Return [X, Y] of the center of cell containing provided text 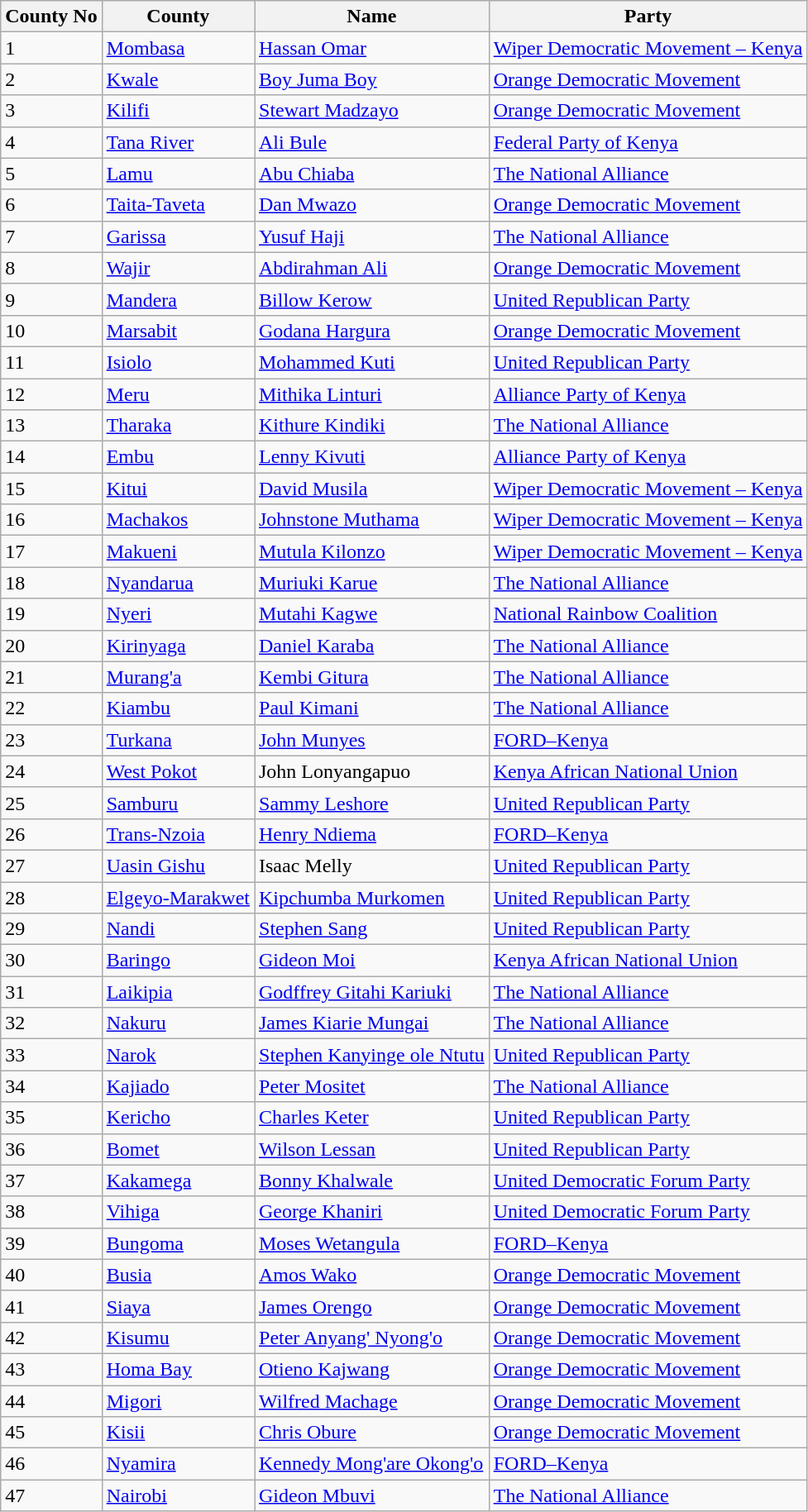
Mithika Linturi [372, 394]
Mutahi Kagwe [372, 614]
21 [51, 677]
Stewart Madzayo [372, 111]
Gideon Mbuvi [372, 1495]
37 [51, 1181]
Peter Mositet [372, 1086]
27 [51, 866]
Mombasa [178, 48]
28 [51, 897]
4 [51, 142]
Bonny Khalwale [372, 1181]
Kithure Kindiki [372, 426]
Kisii [178, 1433]
34 [51, 1086]
John Lonyangapuo [372, 771]
Name [372, 17]
Abu Chiaba [372, 174]
Kajiado [178, 1086]
29 [51, 929]
12 [51, 394]
47 [51, 1495]
45 [51, 1433]
Makueni [178, 551]
Henry Ndiema [372, 834]
Elgeyo-Marakwet [178, 897]
Siaya [178, 1306]
County [178, 17]
22 [51, 708]
James Kiarie Mungai [372, 1023]
Party [648, 17]
Kitui [178, 489]
32 [51, 1023]
31 [51, 992]
Uasin Gishu [178, 866]
George Khaniri [372, 1212]
Laikipia [178, 992]
Peter Anyang' Nyong'o [372, 1338]
39 [51, 1243]
Moses Wetangula [372, 1243]
11 [51, 362]
Stephen Kanyinge ole Ntutu [372, 1055]
Bungoma [178, 1243]
Homa Bay [178, 1369]
Otieno Kajwang [372, 1369]
West Pokot [178, 771]
41 [51, 1306]
Kipchumba Murkomen [372, 897]
Kiambu [178, 708]
23 [51, 740]
Kericho [178, 1118]
46 [51, 1464]
Isaac Melly [372, 866]
13 [51, 426]
Nandi [178, 929]
Wilson Lessan [372, 1149]
8 [51, 268]
Abdirahman Ali [372, 268]
Godffrey Gitahi Kariuki [372, 992]
Machakos [178, 520]
Embu [178, 457]
Mandera [178, 299]
Kirinyaga [178, 646]
33 [51, 1055]
Hassan Omar [372, 48]
10 [51, 331]
National Rainbow Coalition [648, 614]
5 [51, 174]
Kakamega [178, 1181]
Gideon Moi [372, 961]
Lamu [178, 174]
Mohammed Kuti [372, 362]
Tharaka [178, 426]
Bomet [178, 1149]
40 [51, 1275]
Ali Bule [372, 142]
Tana River [178, 142]
James Orengo [372, 1306]
Muriuki Karue [372, 583]
Kisumu [178, 1338]
26 [51, 834]
Kennedy Mong'are Okong'o [372, 1464]
14 [51, 457]
Nakuru [178, 1023]
County No [51, 17]
Yusuf Haji [372, 236]
Nairobi [178, 1495]
Narok [178, 1055]
Trans-Nzoia [178, 834]
Mutula Kilonzo [372, 551]
Daniel Karaba [372, 646]
David Musila [372, 489]
Murang'a [178, 677]
16 [51, 520]
Taita-Taveta [178, 205]
Billow Kerow [372, 299]
43 [51, 1369]
Chris Obure [372, 1433]
Marsabit [178, 331]
35 [51, 1118]
Godana Hargura [372, 331]
15 [51, 489]
Boy Juma Boy [372, 79]
Nyamira [178, 1464]
Garissa [178, 236]
Lenny Kivuti [372, 457]
Charles Keter [372, 1118]
6 [51, 205]
Baringo [178, 961]
36 [51, 1149]
2 [51, 79]
1 [51, 48]
Stephen Sang [372, 929]
Kilifi [178, 111]
19 [51, 614]
9 [51, 299]
24 [51, 771]
3 [51, 111]
Sammy Leshore [372, 803]
20 [51, 646]
44 [51, 1401]
Isiolo [178, 362]
42 [51, 1338]
Nyeri [178, 614]
38 [51, 1212]
Migori [178, 1401]
Samburu [178, 803]
John Munyes [372, 740]
30 [51, 961]
Wajir [178, 268]
Federal Party of Kenya [648, 142]
18 [51, 583]
Johnstone Muthama [372, 520]
7 [51, 236]
Turkana [178, 740]
Meru [178, 394]
Busia [178, 1275]
Nyandarua [178, 583]
25 [51, 803]
Dan Mwazo [372, 205]
Kwale [178, 79]
Wilfred Machage [372, 1401]
Kembi Gitura [372, 677]
17 [51, 551]
Paul Kimani [372, 708]
Amos Wako [372, 1275]
Vihiga [178, 1212]
